From the cell containing the given text, extract its center point as (X, Y) coordinate. 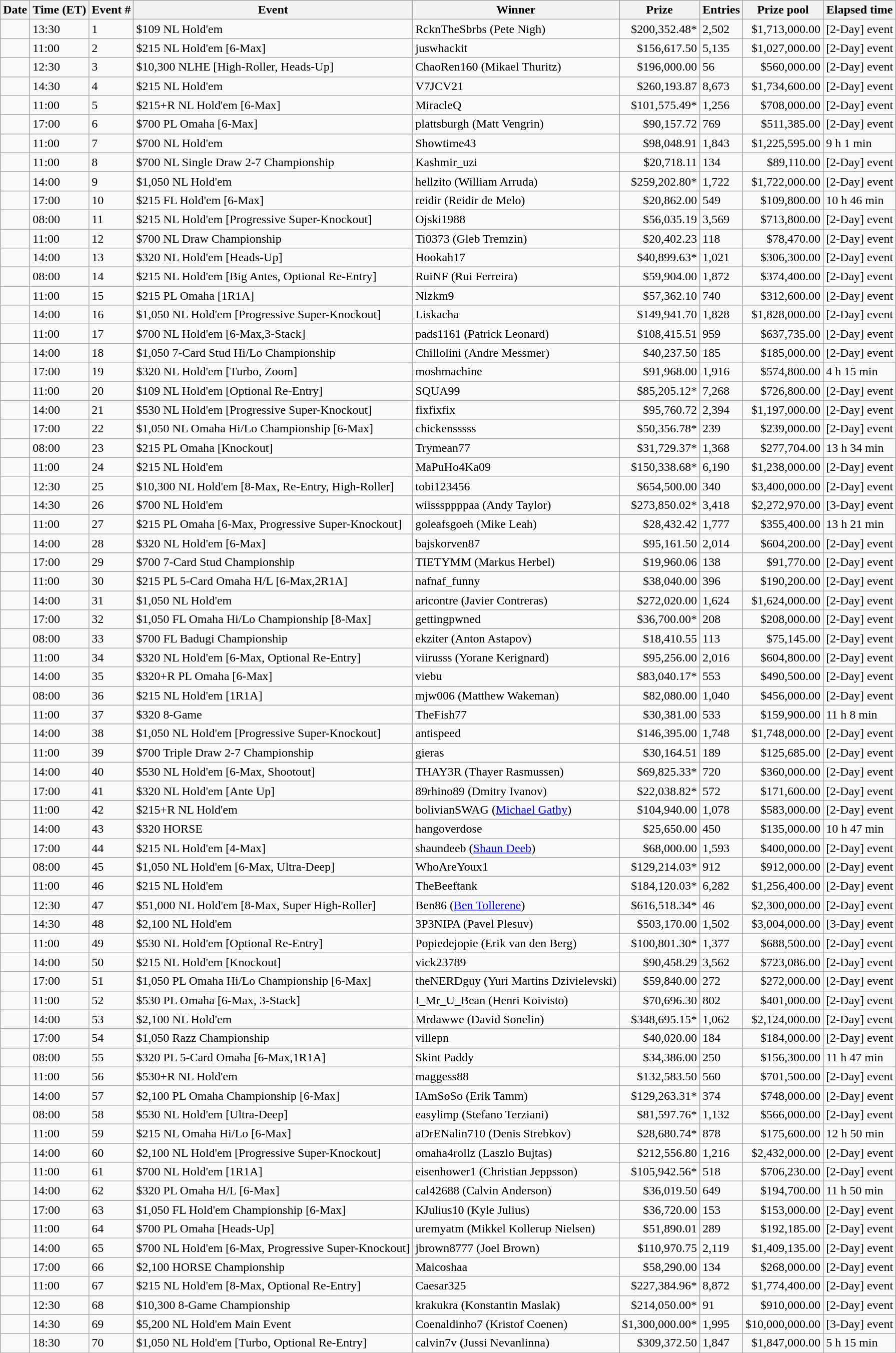
138 (721, 562)
$215 NL Hold'em [Big Antes, Optional Re-Entry] (273, 277)
$215 NL Hold'em [Progressive Super-Knockout] (273, 219)
49 (111, 943)
$215 NL Hold'em [8-Max, Optional Re-Entry] (273, 1286)
$149,941.70 (659, 315)
66 (111, 1267)
$215 NL Hold'em [Knockout] (273, 962)
$1,050 PL Omaha Hi/Lo Championship [6-Max] (273, 981)
13:30 (60, 29)
$110,970.75 (659, 1248)
7 (111, 143)
$83,040.17* (659, 676)
Chillolini (Andre Messmer) (516, 353)
viebu (516, 676)
1,040 (721, 696)
viirusss (Yorane Kerignard) (516, 657)
$456,000.00 (783, 696)
$1,050 7-Card Stud Hi/Lo Championship (273, 353)
$320 NL Hold'em [Turbo, Zoom] (273, 372)
RuiNF (Rui Ferreira) (516, 277)
Skint Paddy (516, 1057)
45 (111, 867)
$10,300 NLHE [High-Roller, Heads-Up] (273, 67)
Time (ET) (60, 10)
Ben86 (Ben Tollerene) (516, 905)
1,872 (721, 277)
$156,617.50 (659, 48)
11 (111, 219)
moshmachine (516, 372)
$175,600.00 (783, 1133)
$185,000.00 (783, 353)
2,119 (721, 1248)
68 (111, 1305)
450 (721, 829)
$530 NL Hold'em [Progressive Super-Knockout] (273, 410)
$1,050 Razz Championship (273, 1038)
$78,470.00 (783, 239)
eisenhower1 (Christian Jeppsson) (516, 1172)
8 (111, 162)
$700 PL Omaha [6-Max] (273, 124)
$530+R NL Hold'em (273, 1076)
$109 NL Hold'em (273, 29)
$320+R PL Omaha [6-Max] (273, 676)
$701,500.00 (783, 1076)
$171,600.00 (783, 791)
$31,729.37* (659, 448)
Popiedejopie (Erik van den Berg) (516, 943)
$700 NL Hold'em [6-Max,3-Stack] (273, 334)
189 (721, 753)
1 (111, 29)
$604,800.00 (783, 657)
I_Mr_U_Bean (Henri Koivisto) (516, 1000)
$530 NL Hold'em [Ultra-Deep] (273, 1114)
24 (111, 467)
8,872 (721, 1286)
32 (111, 619)
$1,624,000.00 (783, 600)
208 (721, 619)
2,502 (721, 29)
239 (721, 429)
hellzito (William Arruda) (516, 181)
$2,432,000.00 (783, 1152)
10 h 47 min (859, 829)
KJulius10 (Kyle Julius) (516, 1210)
2 (111, 48)
15 (111, 296)
ekziter (Anton Astapov) (516, 638)
$2,100 NL Hold'em [Progressive Super-Knockout] (273, 1152)
$530 NL Hold'em [Optional Re-Entry] (273, 943)
$1,050 NL Hold'em [Turbo, Optional Re-Entry] (273, 1343)
553 (721, 676)
$259,202.80* (659, 181)
$105,942.56* (659, 1172)
$1,774,400.00 (783, 1286)
wiisssppppaa (Andy Taylor) (516, 505)
1,062 (721, 1019)
$700 NL Hold'em [6-Max, Progressive Super-Knockout] (273, 1248)
$190,200.00 (783, 581)
jbrown8777 (Joel Brown) (516, 1248)
289 (721, 1229)
ChaoRen160 (Mikael Thuritz) (516, 67)
23 (111, 448)
Trymean77 (516, 448)
$530 NL Hold'em [6-Max, Shootout] (273, 772)
69 (111, 1324)
$214,050.00* (659, 1305)
$320 HORSE (273, 829)
$268,000.00 (783, 1267)
1,216 (721, 1152)
4 h 15 min (859, 372)
$3,400,000.00 (783, 486)
hangoverdose (516, 829)
Entries (721, 10)
1,748 (721, 734)
$2,272,970.00 (783, 505)
$260,193.87 (659, 86)
villepn (516, 1038)
26 (111, 505)
Date (15, 10)
720 (721, 772)
$748,000.00 (783, 1095)
11 h 8 min (859, 715)
29 (111, 562)
mjw006 (Matthew Wakeman) (516, 696)
$98,048.91 (659, 143)
1,847 (721, 1343)
$40,020.00 (659, 1038)
3,562 (721, 962)
fixfixfix (516, 410)
$40,237.50 (659, 353)
$583,000.00 (783, 810)
$70,696.30 (659, 1000)
$490,500.00 (783, 676)
2,394 (721, 410)
$10,300 NL Hold'em [8-Max, Re-Entry, High-Roller] (273, 486)
59 (111, 1133)
Showtime43 (516, 143)
$320 PL Omaha H/L [6-Max] (273, 1191)
omaha4rollz (Laszlo Bujtas) (516, 1152)
$58,290.00 (659, 1267)
58 (111, 1114)
14 (111, 277)
34 (111, 657)
$320 NL Hold'em [Heads-Up] (273, 258)
16 (111, 315)
$700 PL Omaha [Heads-Up] (273, 1229)
6,282 (721, 886)
$306,300.00 (783, 258)
SQUA99 (516, 391)
$20,402.23 (659, 239)
912 (721, 867)
RcknTheSbrbs (Pete Nigh) (516, 29)
518 (721, 1172)
MiracleQ (516, 105)
WhoAreYoux1 (516, 867)
$1,238,000.00 (783, 467)
9 h 1 min (859, 143)
$215+R NL Hold'em (273, 810)
$34,386.00 (659, 1057)
$129,263.31* (659, 1095)
13 h 21 min (859, 524)
$374,400.00 (783, 277)
$726,800.00 (783, 391)
chickensssss (516, 429)
$320 8-Game (273, 715)
48 (111, 924)
19 (111, 372)
$184,000.00 (783, 1038)
41 (111, 791)
6,190 (721, 467)
1,502 (721, 924)
13 h 34 min (859, 448)
153 (721, 1210)
374 (721, 1095)
67 (111, 1286)
Ti0373 (Gleb Tremzin) (516, 239)
$1,050 NL Omaha Hi/Lo Championship [6-Max] (273, 429)
Mrdawwe (David Sonelin) (516, 1019)
2,014 (721, 543)
$212,556.80 (659, 1152)
IAmSoSo (Erik Tamm) (516, 1095)
$95,256.00 (659, 657)
185 (721, 353)
reidir (Reidir de Melo) (516, 200)
$320 NL Hold'em [6-Max] (273, 543)
$135,000.00 (783, 829)
$36,720.00 (659, 1210)
$1,050 FL Omaha Hi/Lo Championship [8-Max] (273, 619)
$10,000,000.00 (783, 1324)
$215 PL Omaha [Knockout] (273, 448)
$132,583.50 (659, 1076)
44 (111, 848)
$56,035.19 (659, 219)
10 h 46 min (859, 200)
7,268 (721, 391)
$1,847,000.00 (783, 1343)
$109,800.00 (783, 200)
62 (111, 1191)
$688,500.00 (783, 943)
36 (111, 696)
272 (721, 981)
20 (111, 391)
1,132 (721, 1114)
$51,000 NL Hold'em [8-Max, Super High-Roller] (273, 905)
$616,518.34* (659, 905)
$1,734,600.00 (783, 86)
1,377 (721, 943)
$215 NL Omaha Hi/Lo [6-Max] (273, 1133)
$153,000.00 (783, 1210)
$560,000.00 (783, 67)
$277,704.00 (783, 448)
9 (111, 181)
Nlzkm9 (516, 296)
$320 PL 5-Card Omaha [6-Max,1R1A] (273, 1057)
$75,145.00 (783, 638)
$530 PL Omaha [6-Max, 3-Stack] (273, 1000)
55 (111, 1057)
Maicoshaa (516, 1267)
184 (721, 1038)
22 (111, 429)
549 (721, 200)
$90,458.29 (659, 962)
$90,157.72 (659, 124)
$100,801.30* (659, 943)
$574,800.00 (783, 372)
$20,718.11 (659, 162)
$700 7-Card Stud Championship (273, 562)
THAY3R (Thayer Rasmussen) (516, 772)
$68,000.00 (659, 848)
$1,225,595.00 (783, 143)
40 (111, 772)
1,624 (721, 600)
$1,197,000.00 (783, 410)
$713,800.00 (783, 219)
1,256 (721, 105)
1,995 (721, 1324)
8,673 (721, 86)
$101,575.49* (659, 105)
Kashmir_uzi (516, 162)
TheFish77 (516, 715)
$82,080.00 (659, 696)
60 (111, 1152)
5,135 (721, 48)
$91,968.00 (659, 372)
12 (111, 239)
$360,000.00 (783, 772)
878 (721, 1133)
42 (111, 810)
maggess88 (516, 1076)
$146,395.00 (659, 734)
89rhino89 (Dmitry Ivanov) (516, 791)
Hookah17 (516, 258)
antispeed (516, 734)
38 (111, 734)
47 (111, 905)
$604,200.00 (783, 543)
113 (721, 638)
Elapsed time (859, 10)
$503,170.00 (659, 924)
$10,300 8-Game Championship (273, 1305)
$637,735.00 (783, 334)
1,843 (721, 143)
$196,000.00 (659, 67)
3P3NIPA (Pavel Plesuv) (516, 924)
1,593 (721, 848)
easylimp (Stefano Terziani) (516, 1114)
$85,205.12* (659, 391)
$1,722,000.00 (783, 181)
37 (111, 715)
1,368 (721, 448)
TIETYMM (Markus Herbel) (516, 562)
$700 FL Badugi Championship (273, 638)
$192,185.00 (783, 1229)
$215 FL Hold'em [6-Max] (273, 200)
57 (111, 1095)
cal42688 (Calvin Anderson) (516, 1191)
$273,850.02* (659, 505)
5 h 15 min (859, 1343)
91 (721, 1305)
$89,110.00 (783, 162)
$22,038.82* (659, 791)
juswhackit (516, 48)
uremyatm (Mikkel Kollerup Nielsen) (516, 1229)
$5,200 NL Hold'em Main Event (273, 1324)
340 (721, 486)
52 (111, 1000)
$129,214.03* (659, 867)
bolivianSWAG (Michael Gathy) (516, 810)
$1,050 NL Hold'em [6-Max, Ultra-Deep] (273, 867)
Winner (516, 10)
$30,381.00 (659, 715)
$708,000.00 (783, 105)
769 (721, 124)
TheBeeftank (516, 886)
Prize (659, 10)
$400,000.00 (783, 848)
$156,300.00 (783, 1057)
4 (111, 86)
Ojski1988 (516, 219)
33 (111, 638)
70 (111, 1343)
1,828 (721, 315)
50 (111, 962)
$272,000.00 (783, 981)
6 (111, 124)
pads1161 (Patrick Leonard) (516, 334)
$348,695.15* (659, 1019)
959 (721, 334)
$706,230.00 (783, 1172)
$910,000.00 (783, 1305)
gieras (516, 753)
V7JCV21 (516, 86)
$2,100 HORSE Championship (273, 1267)
$272,020.00 (659, 600)
533 (721, 715)
25 (111, 486)
118 (721, 239)
$208,000.00 (783, 619)
nafnaf_funny (516, 581)
28 (111, 543)
$2,124,000.00 (783, 1019)
$1,300,000.00* (659, 1324)
$40,899.63* (659, 258)
1,021 (721, 258)
$81,597.76* (659, 1114)
1,777 (721, 524)
$700 Triple Draw 2-7 Championship (273, 753)
$51,890.01 (659, 1229)
$36,700.00* (659, 619)
krakukra (Konstantin Maslak) (516, 1305)
gettingpwned (516, 619)
63 (111, 1210)
802 (721, 1000)
aDrENalin710 (Denis Strebkov) (516, 1133)
$355,400.00 (783, 524)
$309,372.50 (659, 1343)
53 (111, 1019)
MaPuHo4Ka09 (516, 467)
11 h 47 min (859, 1057)
21 (111, 410)
250 (721, 1057)
$150,338.68* (659, 467)
18 (111, 353)
$50,356.78* (659, 429)
30 (111, 581)
$28,680.74* (659, 1133)
$38,040.00 (659, 581)
$215 PL Omaha [6-Max, Progressive Super-Knockout] (273, 524)
vick23789 (516, 962)
$184,120.03* (659, 886)
$194,700.00 (783, 1191)
39 (111, 753)
$700 NL Draw Championship (273, 239)
$69,825.33* (659, 772)
$19,960.06 (659, 562)
61 (111, 1172)
$912,000.00 (783, 867)
Prize pool (783, 10)
396 (721, 581)
$700 NL Hold'em [1R1A] (273, 1172)
$3,004,000.00 (783, 924)
$215 NL Hold'em [4-Max] (273, 848)
Liskacha (516, 315)
$200,352.48* (659, 29)
1,916 (721, 372)
10 (111, 200)
51 (111, 981)
$320 NL Hold'em [6-Max, Optional Re-Entry] (273, 657)
$1,027,000.00 (783, 48)
3,569 (721, 219)
Coenaldinho7 (Kristof Coenen) (516, 1324)
goleafsgoeh (Mike Leah) (516, 524)
$59,904.00 (659, 277)
$125,685.00 (783, 753)
$1,050 FL Hold'em Championship [6-Max] (273, 1210)
Event (273, 10)
$36,019.50 (659, 1191)
$20,862.00 (659, 200)
aricontre (Javier Contreras) (516, 600)
$2,300,000.00 (783, 905)
$159,900.00 (783, 715)
$1,256,400.00 (783, 886)
$91,770.00 (783, 562)
12 h 50 min (859, 1133)
1,078 (721, 810)
17 (111, 334)
31 (111, 600)
572 (721, 791)
$30,164.51 (659, 753)
$700 NL Single Draw 2-7 Championship (273, 162)
Caesar325 (516, 1286)
740 (721, 296)
$215 PL 5-Card Omaha H/L [6-Max,2R1A] (273, 581)
$108,415.51 (659, 334)
43 (111, 829)
$1,748,000.00 (783, 734)
$59,840.00 (659, 981)
$28,432.42 (659, 524)
$215 NL Hold'em [6-Max] (273, 48)
$227,384.96* (659, 1286)
64 (111, 1229)
Event # (111, 10)
$566,000.00 (783, 1114)
1,722 (721, 181)
calvin7v (Jussi Nevanlinna) (516, 1343)
$654,500.00 (659, 486)
$511,385.00 (783, 124)
2,016 (721, 657)
$723,086.00 (783, 962)
$215+R NL Hold'em [6-Max] (273, 105)
$2,100 PL Omaha Championship [6-Max] (273, 1095)
$215 PL Omaha [1R1A] (273, 296)
649 (721, 1191)
13 (111, 258)
theNERDguy (Yuri Martins Dzivielevski) (516, 981)
$239,000.00 (783, 429)
shaundeeb (Shaun Deeb) (516, 848)
$18,410.55 (659, 638)
$109 NL Hold'em [Optional Re-Entry] (273, 391)
$104,940.00 (659, 810)
3,418 (721, 505)
3 (111, 67)
$57,362.10 (659, 296)
5 (111, 105)
560 (721, 1076)
$401,000.00 (783, 1000)
11 h 50 min (859, 1191)
27 (111, 524)
bajskorven87 (516, 543)
$95,760.72 (659, 410)
$25,650.00 (659, 829)
$215 NL Hold'em [1R1A] (273, 696)
18:30 (60, 1343)
plattsburgh (Matt Vengrin) (516, 124)
$320 NL Hold'em [Ante Up] (273, 791)
$1,828,000.00 (783, 315)
$312,600.00 (783, 296)
35 (111, 676)
54 (111, 1038)
tobi123456 (516, 486)
$95,161.50 (659, 543)
65 (111, 1248)
$1,713,000.00 (783, 29)
$1,409,135.00 (783, 1248)
